Output the (x, y) coordinate of the center of the cell containing the given text.  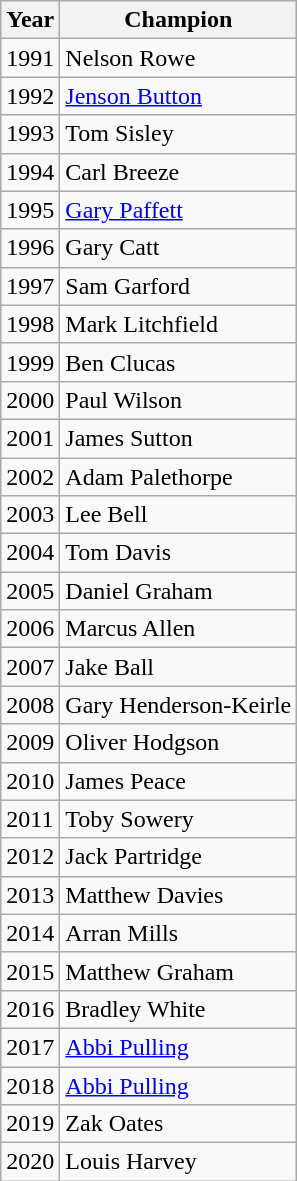
2001 (30, 438)
Nelson Rowe (178, 58)
Sam Garford (178, 286)
2012 (30, 857)
Jake Ball (178, 667)
Ben Clucas (178, 362)
Marcus Allen (178, 629)
Arran Mills (178, 933)
Lee Bell (178, 515)
Louis Harvey (178, 1162)
2019 (30, 1124)
2013 (30, 895)
2014 (30, 933)
Carl Breeze (178, 172)
1995 (30, 210)
2011 (30, 819)
Gary Catt (178, 248)
1996 (30, 248)
1991 (30, 58)
2008 (30, 705)
2004 (30, 553)
Champion (178, 20)
2007 (30, 667)
2017 (30, 1047)
2006 (30, 629)
Zak Oates (178, 1124)
2015 (30, 971)
2020 (30, 1162)
James Sutton (178, 438)
Daniel Graham (178, 591)
Oliver Hodgson (178, 743)
Jack Partridge (178, 857)
1992 (30, 96)
2018 (30, 1085)
1999 (30, 362)
Year (30, 20)
2002 (30, 477)
Adam Palethorpe (178, 477)
2005 (30, 591)
2016 (30, 1009)
Matthew Davies (178, 895)
1993 (30, 134)
2009 (30, 743)
Tom Sisley (178, 134)
2010 (30, 781)
Mark Litchfield (178, 324)
2000 (30, 400)
Matthew Graham (178, 971)
Jenson Button (178, 96)
2003 (30, 515)
1997 (30, 286)
Tom Davis (178, 553)
Gary Paffett (178, 210)
James Peace (178, 781)
Toby Sowery (178, 819)
Paul Wilson (178, 400)
Bradley White (178, 1009)
1994 (30, 172)
1998 (30, 324)
Gary Henderson-Keirle (178, 705)
